Provide the [X, Y] coordinate of the cell's center where the given text is located.  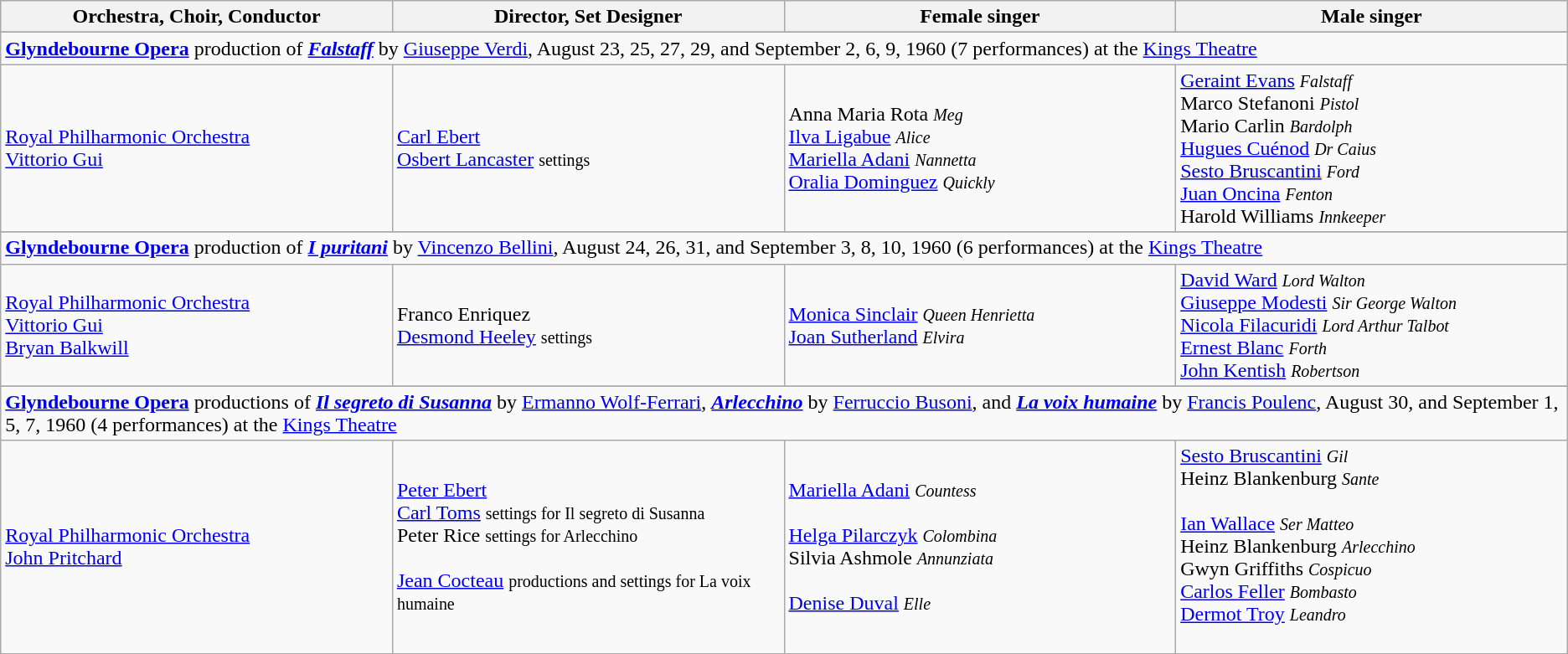
Orchestra, Choir, Conductor [197, 17]
Glyndebourne Opera production of Falstaff by Giuseppe Verdi, August 23, 25, 27, 29, and September 2, 6, 9, 1960 (7 performances) at the Kings Theatre [784, 49]
Royal Philharmonic OrchestraVittorio GuiBryan Balkwill [197, 325]
David Ward Lord WaltonGiuseppe Modesti Sir George WaltonNicola Filacuridi Lord Arthur TalbotErnest Blanc ForthJohn Kentish Robertson [1372, 325]
Carl EbertOsbert Lancaster settings [588, 148]
Monica Sinclair Queen HenriettaJoan Sutherland Elvira [980, 325]
Mariella Adani CountessHelga Pilarczyk ColombinaSilvia Ashmole AnnunziataDenise Duval Elle [980, 547]
Anna Maria Rota MegIlva Ligabue AliceMariella Adani NannettaOralia Dominguez Quickly [980, 148]
Royal Philharmonic OrchestraJohn Pritchard [197, 547]
Female singer [980, 17]
Peter EbertCarl Toms settings for Il segreto di SusannaPeter Rice settings for ArlecchinoJean Cocteau productions and settings for La voix humaine [588, 547]
Male singer [1372, 17]
Franco EnriquezDesmond Heeley settings [588, 325]
Royal Philharmonic OrchestraVittorio Gui [197, 148]
Director, Set Designer [588, 17]
